Find where the given text appears and provide that cell's center as (x, y) coordinate. 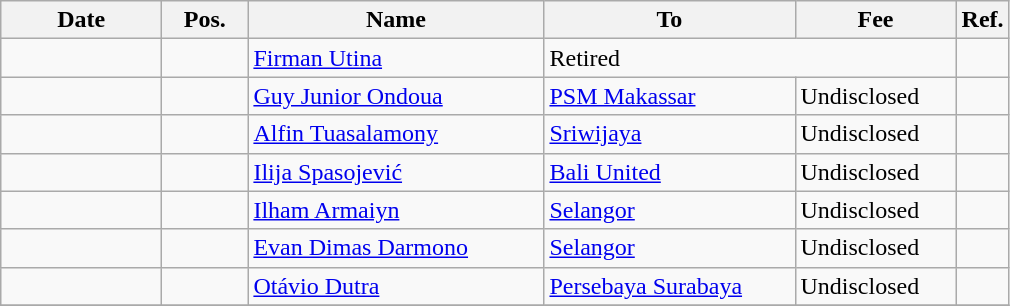
Name (396, 20)
To (670, 20)
Sriwijaya (670, 134)
Firman Utina (396, 58)
Fee (876, 20)
Pos. (205, 20)
Guy Junior Ondoua (396, 96)
Ref. (982, 20)
Persebaya Surabaya (670, 286)
Otávio Dutra (396, 286)
Bali United (670, 172)
Evan Dimas Darmono (396, 248)
Date (82, 20)
Ilija Spasojević (396, 172)
PSM Makassar (670, 96)
Retired (750, 58)
Alfin Tuasalamony (396, 134)
Ilham Armaiyn (396, 210)
